Determine the (X, Y) coordinate at the center of the cell enclosing the given text.  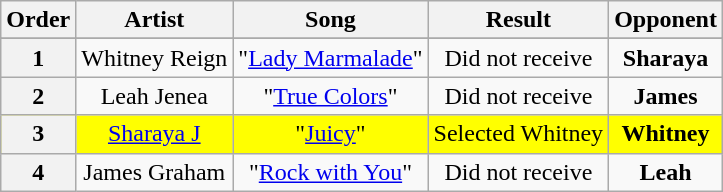
"Juicy" (330, 134)
"Lady Marmalade" (330, 58)
Leah (666, 172)
1 (38, 58)
James Graham (154, 172)
James (666, 96)
Artist (154, 20)
Whitney (666, 134)
4 (38, 172)
"Rock with You" (330, 172)
"True Colors" (330, 96)
Sharaya J (154, 134)
Order (38, 20)
Result (518, 20)
Song (330, 20)
2 (38, 96)
Whitney Reign (154, 58)
Sharaya (666, 58)
Selected Whitney (518, 134)
3 (38, 134)
Opponent (666, 20)
Leah Jenea (154, 96)
